Output the (x, y) coordinate of the center of the cell containing the given text.  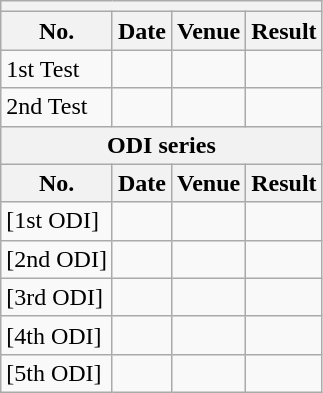
[5th ODI] (57, 373)
[1st ODI] (57, 221)
[2nd ODI] (57, 259)
[4th ODI] (57, 335)
1st Test (57, 69)
2nd Test (57, 107)
[3rd ODI] (57, 297)
ODI series (162, 145)
